Pinpoint the cell where the given text exists, returning its [X, Y] midpoint coordinate. 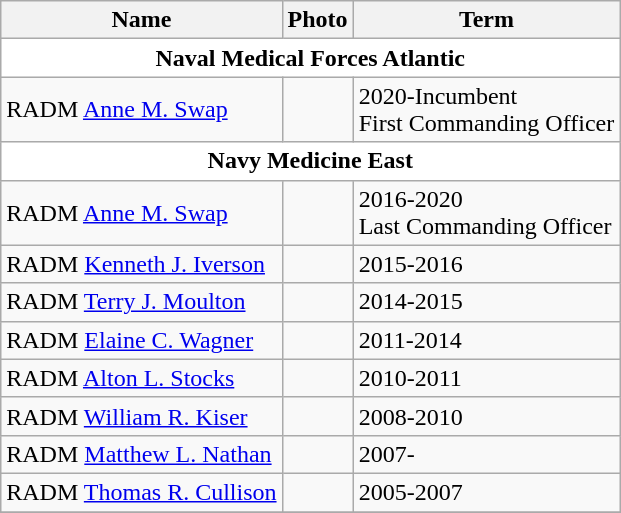
2011-2014 [486, 340]
Navy Medicine East [310, 161]
2010-2011 [486, 378]
RADM Alton L. Stocks [142, 378]
2008-2010 [486, 416]
RADM Terry J. Moulton [142, 302]
RADM Elaine C. Wagner [142, 340]
2014-2015 [486, 302]
RADM William R. Kiser [142, 416]
Name [142, 20]
RADM Kenneth J. Iverson [142, 264]
2007- [486, 454]
Photo [318, 20]
2005-2007 [486, 492]
RADM Thomas R. Cullison [142, 492]
2015-2016 [486, 264]
Naval Medical Forces Atlantic [310, 58]
RADM Matthew L. Nathan [142, 454]
Term [486, 20]
2016-2020Last Commanding Officer [486, 212]
2020-IncumbentFirst Commanding Officer [486, 110]
